Provide the [X, Y] coordinate of the cell's center where the given text is located.  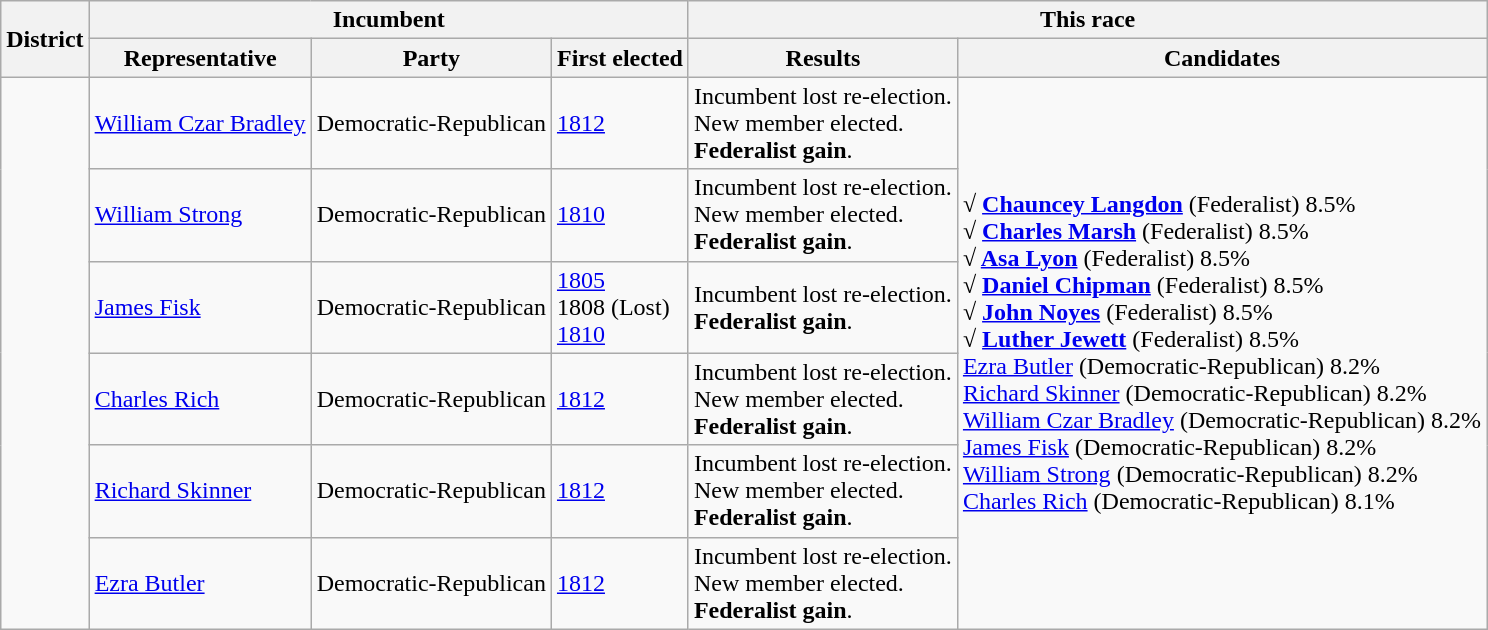
Party [431, 58]
Ezra Butler [200, 583]
William Czar Bradley [200, 123]
Results [822, 58]
Charles Rich [200, 399]
District [45, 39]
Representative [200, 58]
Incumbent lost re-election.Federalist gain. [822, 307]
William Strong [200, 215]
18051808 (Lost)1810 [620, 307]
Incumbent [388, 20]
Candidates [1222, 58]
Richard Skinner [200, 491]
First elected [620, 58]
1810 [620, 215]
This race [1087, 20]
James Fisk [200, 307]
